From the cell containing the given text, extract its center point as [X, Y] coordinate. 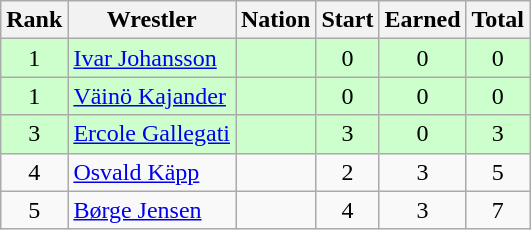
Ivar Johansson [152, 58]
Total [498, 20]
7 [498, 210]
2 [348, 172]
Väinö Kajander [152, 96]
Nation [276, 20]
Start [348, 20]
Osvald Käpp [152, 172]
Ercole Gallegati [152, 134]
Earned [422, 20]
Wrestler [152, 20]
Børge Jensen [152, 210]
Rank [34, 20]
